Capture the cell that displays the provided text and extract its [x, y] central coordinate. 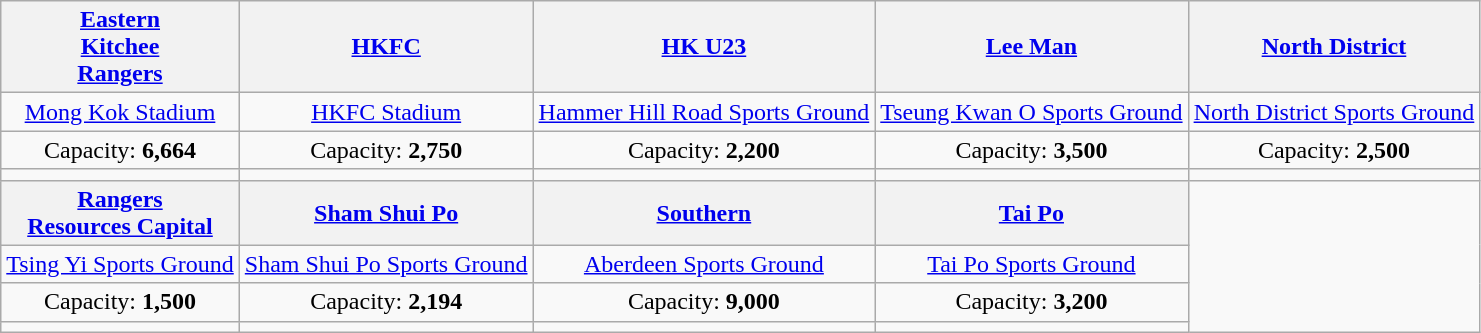
HK U23 [704, 47]
Aberdeen Sports Ground [704, 264]
Tseung Kwan O Sports Ground [1032, 112]
HKFC Stadium [386, 112]
Sham Shui Po [386, 212]
North District [1334, 47]
Capacity: 2,500 [1334, 150]
EasternKitcheeRangers [120, 47]
Capacity: 2,200 [704, 150]
North District Sports Ground [1334, 112]
Mong Kok Stadium [120, 112]
HKFC [386, 47]
Capacity: 2,750 [386, 150]
Capacity: 9,000 [704, 302]
Tai Po Sports Ground [1032, 264]
Hammer Hill Road Sports Ground [704, 112]
Capacity: 6,664 [120, 150]
Tai Po [1032, 212]
Capacity: 2,194 [386, 302]
Lee Man [1032, 47]
Capacity: 3,500 [1032, 150]
Capacity: 1,500 [120, 302]
Southern [704, 212]
Sham Shui Po Sports Ground [386, 264]
RangersResources Capital [120, 212]
Tsing Yi Sports Ground [120, 264]
Capacity: 3,200 [1032, 302]
